Determine the [x, y] coordinate at the center of the cell enclosing the given text.  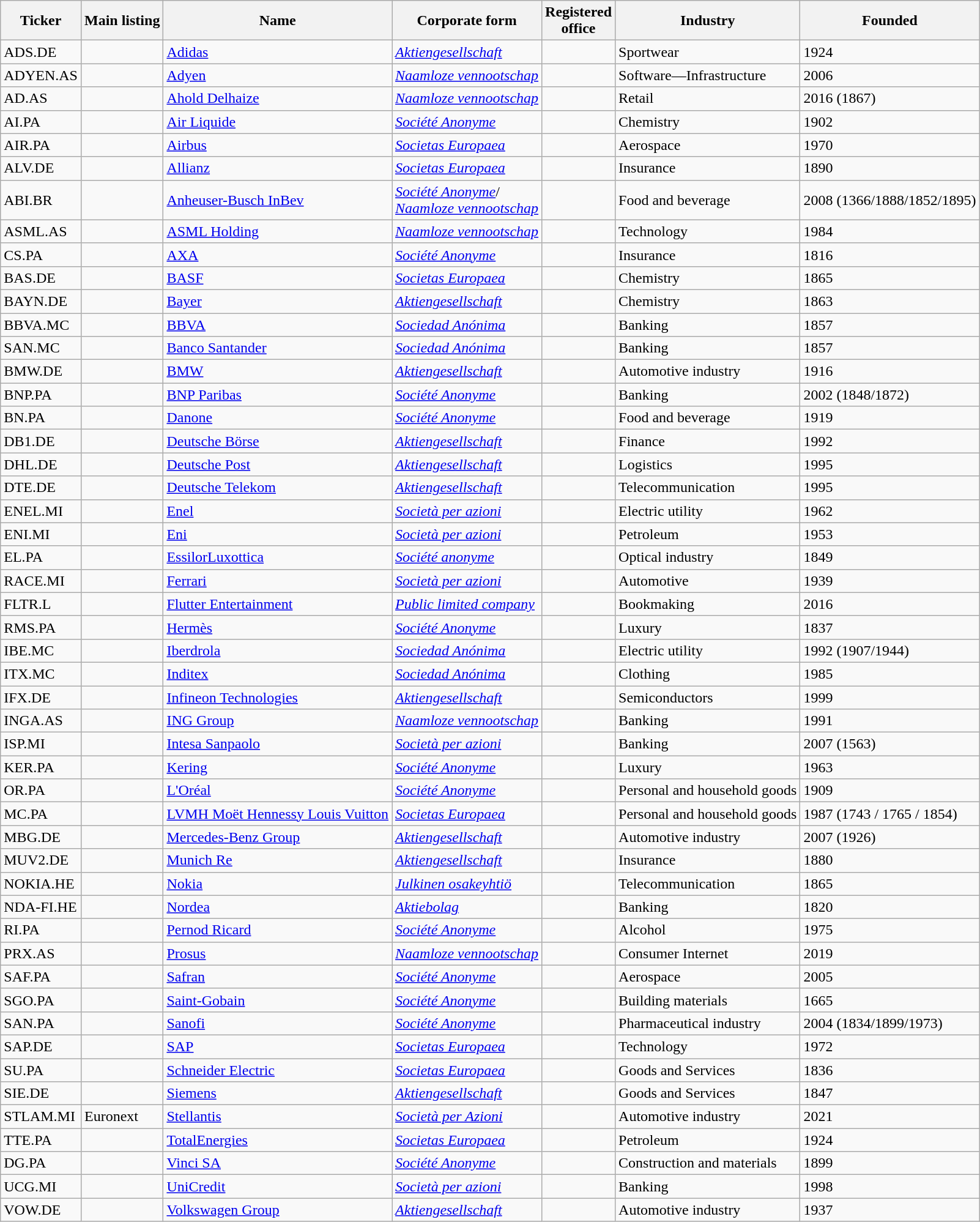
Adidas [278, 52]
1919 [889, 418]
CS.PA [41, 255]
1985 [889, 674]
BASF [278, 278]
1991 [889, 721]
ASML Holding [278, 231]
Nordea [278, 907]
VOW.DE [41, 1210]
SAP [278, 1046]
Volkswagen Group [278, 1210]
Siemens [278, 1093]
ITX.MC [41, 674]
RI.PA [41, 930]
Sanofi [278, 1023]
Flutter Entertainment [278, 604]
ENI.MI [41, 534]
UniCredit [278, 1187]
1975 [889, 930]
1847 [889, 1093]
Nokia [278, 884]
SIE.DE [41, 1093]
DHL.DE [41, 464]
MC.PA [41, 814]
TotalEnergies [278, 1140]
Euronext [122, 1117]
Finance [708, 441]
2016 [889, 604]
Semiconductors [708, 697]
Ahold Delhaize [278, 99]
2004 (1834/1899/1973) [889, 1023]
Logistics [708, 464]
MBG.DE [41, 837]
Ticker [41, 21]
Adyen [278, 75]
1899 [889, 1163]
BNP Paribas [278, 395]
STLAM.MI [41, 1117]
1992 (1907/1944) [889, 650]
Bayer [278, 301]
SAP.DE [41, 1046]
Corporate form [467, 21]
1863 [889, 301]
1837 [889, 627]
Deutsche Telekom [278, 488]
EL.PA [41, 557]
1998 [889, 1187]
AD.AS [41, 99]
2006 [889, 75]
BNP.PA [41, 395]
1665 [889, 1000]
1962 [889, 511]
Aktiebolag [467, 907]
2021 [889, 1117]
AXA [278, 255]
ADS.DE [41, 52]
Munich Re [278, 860]
DTE.DE [41, 488]
BBVA [278, 325]
Infineon Technologies [278, 697]
Vinci SA [278, 1163]
Kering [278, 767]
Saint-Gobain [278, 1000]
RACE.MI [41, 581]
ISP.MI [41, 744]
OR.PA [41, 791]
Prosus [278, 953]
Software—Infrastructure [708, 75]
1937 [889, 1210]
KER.PA [41, 767]
1992 [889, 441]
Consumer Internet [708, 953]
Pernod Ricard [278, 930]
BBVA.MC [41, 325]
Safran [278, 977]
BMW [278, 371]
2007 (1563) [889, 744]
DG.PA [41, 1163]
1880 [889, 860]
1939 [889, 581]
1902 [889, 122]
Bookmaking [708, 604]
ENEL.MI [41, 511]
1849 [889, 557]
ALV.DE [41, 168]
TTE.PA [41, 1140]
IBE.MC [41, 650]
Intesa Sanpaolo [278, 744]
SAN.PA [41, 1023]
Public limited company [467, 604]
ABI.BR [41, 199]
EssilorLuxottica [278, 557]
AI.PA [41, 122]
BN.PA [41, 418]
1816 [889, 255]
1999 [889, 697]
Sportwear [708, 52]
BAS.DE [41, 278]
Airbus [278, 145]
Julkinen osakeyhtiö [467, 884]
SAN.MC [41, 348]
BAYN.DE [41, 301]
Società per Azioni [467, 1117]
1916 [889, 371]
RMS.PA [41, 627]
2008 (1366/1888/1852/1895) [889, 199]
1909 [889, 791]
NDA-FI.HE [41, 907]
2005 [889, 977]
Founded [889, 21]
SGO.PA [41, 1000]
Alcohol [708, 930]
AIR.PA [41, 145]
Main listing [122, 21]
Iberdrola [278, 650]
ING Group [278, 721]
Ferrari [278, 581]
Allianz [278, 168]
Mercedes-Benz Group [278, 837]
1970 [889, 145]
1953 [889, 534]
Retail [708, 99]
1836 [889, 1070]
IFX.DE [41, 697]
1972 [889, 1046]
Automotive [708, 581]
Anheuser-Busch InBev [278, 199]
Eni [278, 534]
2002 (1848/1872) [889, 395]
SU.PA [41, 1070]
Construction and materials [708, 1163]
Société anonyme [467, 557]
L'Oréal [278, 791]
Schneider Electric [278, 1070]
Deutsche Börse [278, 441]
UCG.MI [41, 1187]
PRX.AS [41, 953]
1987 (1743 / 1765 / 1854) [889, 814]
Pharmaceutical industry [708, 1023]
SAF.PA [41, 977]
Hermès [278, 627]
NOKIA.HE [41, 884]
Enel [278, 511]
Industry [708, 21]
Danone [278, 418]
1820 [889, 907]
Banco Santander [278, 348]
Stellantis [278, 1117]
1963 [889, 767]
BMW.DE [41, 371]
1890 [889, 168]
1984 [889, 231]
Deutsche Post [278, 464]
2019 [889, 953]
Building materials [708, 1000]
INGA.AS [41, 721]
MUV2.DE [41, 860]
2016 (1867) [889, 99]
2007 (1926) [889, 837]
Name [278, 21]
Clothing [708, 674]
Société Anonyme/Naamloze vennootschap [467, 199]
ASML.AS [41, 231]
LVMH Moët Hennessy Louis Vuitton [278, 814]
Registeredoffice [579, 21]
FLTR.L [41, 604]
DB1.DE [41, 441]
Inditex [278, 674]
Air Liquide [278, 122]
Optical industry [708, 557]
ADYEN.AS [41, 75]
